From the cell containing the given text, extract its center point as (x, y) coordinate. 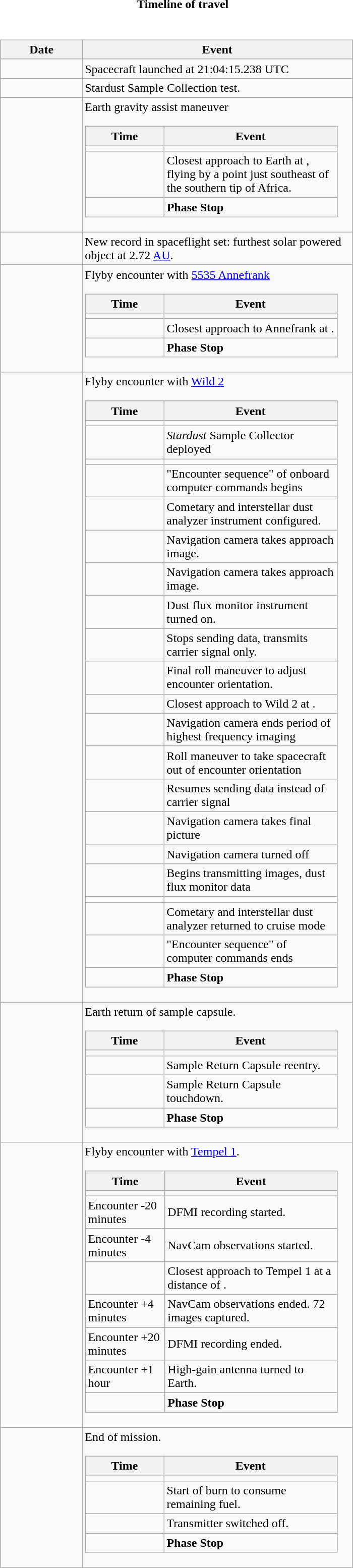
Encounter -20 minutes (125, 1212)
Closest approach to Annefrank at . (251, 328)
Earth return of sample capsule. Time Event Sample Return Capsule reentry. Sample Return Capsule touchdown. Phase Stop (217, 1072)
Closest approach to Tempel 1 at a distance of . (251, 1278)
Stardust Sample Collection test. (217, 88)
Start of burn to consume remaining fuel. (251, 1497)
Flyby encounter with 5535 Annefrank Time Event Closest approach to Annefrank at . Phase Stop (217, 319)
End of mission. Time Event Start of burn to consume remaining fuel. Transmitter switched off. Phase Stop (217, 1497)
Navigation camera ends period of highest frequency imaging (251, 729)
DFMI recording started. (251, 1212)
"Encounter sequence" of onboard computer commands begins (251, 481)
Navigation camera takes final picture (251, 828)
Cometary and interstellar dust analyzer instrument configured. (251, 513)
NavCam observations ended. 72 images captured. (251, 1311)
Closest approach to Earth at , flying by a point just southeast of the southern tip of Africa. (250, 175)
Stops sending data, transmits carrier signal only. (251, 645)
Sample Return Capsule touchdown. (251, 1091)
Dust flux monitor instrument turned on. (251, 612)
Encounter +1 hour (125, 1377)
Navigation camera turned off (251, 854)
Earth gravity assist maneuver Time Event Closest approach to Earth at , flying by a point just southeast of the southern tip of Africa. Phase Stop (217, 164)
Resumes sending data instead of carrier signal (251, 795)
Sample Return Capsule reentry. (251, 1065)
Transmitter switched off. (251, 1524)
High-gain antenna turned to Earth. (251, 1377)
Roll maneuver to take spacecraft out of encounter orientation (251, 763)
Final roll maneuver to adjust encounter orientation. (251, 678)
Cometary and interstellar dust analyzer returned to cruise mode (251, 919)
Encounter +4 minutes (125, 1311)
New record in spaceflight set: furthest solar powered object at 2.72 AU. (217, 248)
Spacecraft launched at 21:04:15.238 UTC (217, 69)
Begins transmitting images, dust flux monitor data (251, 880)
Stardust Sample Collector deployed (251, 443)
Closest approach to Wild 2 at . (251, 704)
Encounter -4 minutes (125, 1245)
"Encounter sequence" of computer commands ends (251, 951)
DFMI recording ended. (251, 1344)
Date (41, 49)
Encounter +20 minutes (125, 1344)
NavCam observations started. (251, 1245)
